Search for the cell housing the specified text and yield its (x, y) center coordinate. 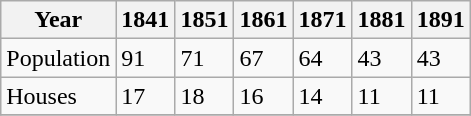
1881 (382, 20)
91 (146, 58)
71 (204, 58)
18 (204, 96)
Year (58, 20)
Houses (58, 96)
14 (322, 96)
64 (322, 58)
Population (58, 58)
16 (264, 96)
1891 (440, 20)
1871 (322, 20)
1861 (264, 20)
1851 (204, 20)
67 (264, 58)
1841 (146, 20)
17 (146, 96)
